Determine the [X, Y] coordinate at the center of the cell enclosing the given text.  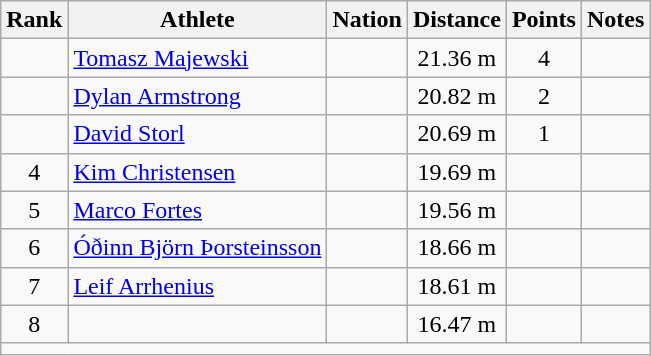
Notes [615, 20]
16.47 m [456, 324]
Rank [34, 20]
Nation [367, 20]
19.69 m [456, 172]
Dylan Armstrong [198, 96]
David Storl [198, 134]
20.82 m [456, 96]
20.69 m [456, 134]
Marco Fortes [198, 210]
Points [544, 20]
19.56 m [456, 210]
8 [34, 324]
Kim Christensen [198, 172]
Tomasz Majewski [198, 58]
Leif Arrhenius [198, 286]
21.36 m [456, 58]
Athlete [198, 20]
6 [34, 248]
7 [34, 286]
18.66 m [456, 248]
Distance [456, 20]
18.61 m [456, 286]
Óðinn Björn Þorsteinsson [198, 248]
1 [544, 134]
5 [34, 210]
2 [544, 96]
